Locate the cell with the specified text and output its [x, y] center coordinate. 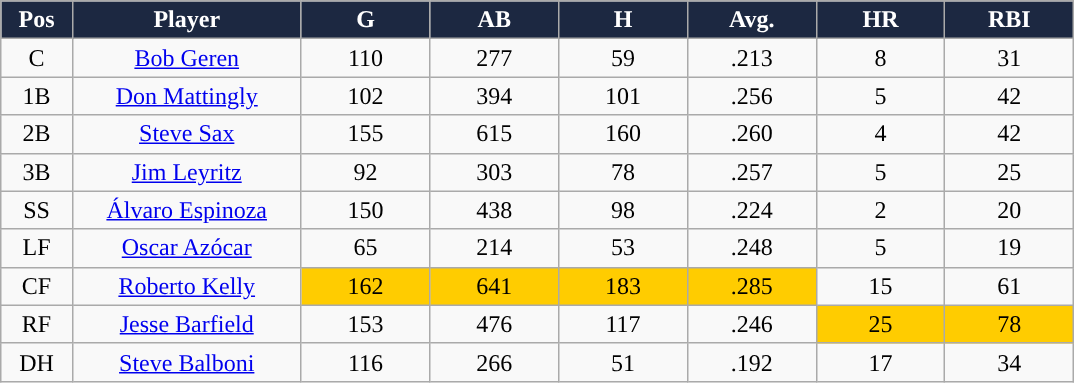
214 [494, 248]
394 [494, 96]
101 [624, 96]
51 [624, 362]
303 [494, 172]
162 [366, 286]
19 [1010, 248]
98 [624, 210]
.257 [752, 172]
438 [494, 210]
102 [366, 96]
476 [494, 324]
155 [366, 134]
C [37, 58]
4 [880, 134]
Jesse Barfield [186, 324]
G [366, 20]
Oscar Azócar [186, 248]
615 [494, 134]
183 [624, 286]
RBI [1010, 20]
65 [366, 248]
153 [366, 324]
H [624, 20]
AB [494, 20]
3B [37, 172]
61 [1010, 286]
.285 [752, 286]
.248 [752, 248]
53 [624, 248]
.260 [752, 134]
Player [186, 20]
.246 [752, 324]
20 [1010, 210]
266 [494, 362]
117 [624, 324]
34 [1010, 362]
15 [880, 286]
Roberto Kelly [186, 286]
.256 [752, 96]
SS [37, 210]
150 [366, 210]
160 [624, 134]
Bob Geren [186, 58]
Avg. [752, 20]
LF [37, 248]
116 [366, 362]
DH [37, 362]
17 [880, 362]
110 [366, 58]
31 [1010, 58]
Don Mattingly [186, 96]
8 [880, 58]
.224 [752, 210]
CF [37, 286]
1B [37, 96]
2 [880, 210]
.213 [752, 58]
2B [37, 134]
HR [880, 20]
RF [37, 324]
Álvaro Espinoza [186, 210]
Steve Sax [186, 134]
Pos [37, 20]
59 [624, 58]
641 [494, 286]
Steve Balboni [186, 362]
.192 [752, 362]
Jim Leyritz [186, 172]
92 [366, 172]
277 [494, 58]
